Output the [X, Y] coordinate of the center of the cell containing the given text.  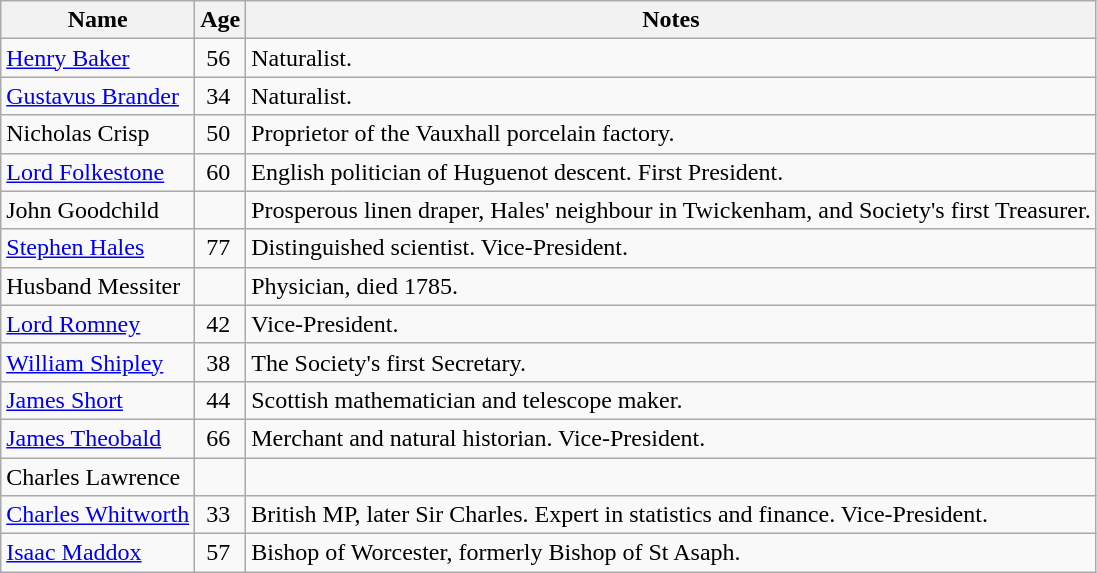
Lord Folkestone [98, 172]
56 [220, 58]
Distinguished scientist. Vice-President. [671, 248]
Notes [671, 20]
Age [220, 20]
38 [220, 362]
Name [98, 20]
50 [220, 134]
60 [220, 172]
44 [220, 400]
Merchant and natural historian. Vice-President. [671, 438]
James Short [98, 400]
Bishop of Worcester, formerly Bishop of St Asaph. [671, 553]
British MP, later Sir Charles. Expert in statistics and finance. Vice-President. [671, 515]
Stephen Hales [98, 248]
William Shipley [98, 362]
Lord Romney [98, 324]
Charles Whitworth [98, 515]
Nicholas Crisp [98, 134]
Physician, died 1785. [671, 286]
Proprietor of the Vauxhall porcelain factory. [671, 134]
34 [220, 96]
77 [220, 248]
Prosperous linen draper, Hales' neighbour in Twickenham, and Society's first Treasurer. [671, 210]
Charles Lawrence [98, 477]
Henry Baker [98, 58]
66 [220, 438]
James Theobald [98, 438]
Vice-President. [671, 324]
Gustavus Brander [98, 96]
English politician of Huguenot descent. First President. [671, 172]
Scottish mathematician and telescope maker. [671, 400]
Isaac Maddox [98, 553]
42 [220, 324]
33 [220, 515]
The Society's first Secretary. [671, 362]
Husband Messiter [98, 286]
57 [220, 553]
John Goodchild [98, 210]
